Return the (X, Y) coordinate for the center point of the cell that contains the specified text.  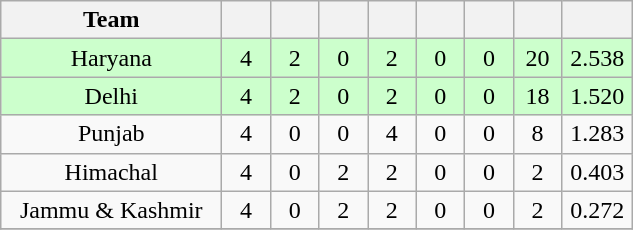
Haryana (112, 58)
0.403 (598, 172)
Himachal (112, 172)
Delhi (112, 96)
18 (538, 96)
2.538 (598, 58)
0.272 (598, 210)
Team (112, 20)
20 (538, 58)
Punjab (112, 134)
1.283 (598, 134)
8 (538, 134)
Jammu & Kashmir (112, 210)
1.520 (598, 96)
